Locate the cell with the specified text and output its [x, y] center coordinate. 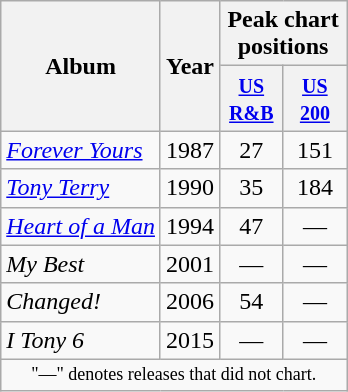
2001 [190, 264]
1994 [190, 226]
Year [190, 66]
Tony Terry [81, 188]
My Best [81, 264]
Changed! [81, 302]
US 200 [315, 98]
US R&B [252, 98]
27 [252, 150]
184 [315, 188]
47 [252, 226]
151 [315, 150]
1987 [190, 150]
I Tony 6 [81, 340]
Heart of a Man [81, 226]
54 [252, 302]
35 [252, 188]
2015 [190, 340]
1990 [190, 188]
Peak chart positions [284, 34]
2006 [190, 302]
Album [81, 66]
"—" denotes releases that did not chart. [174, 374]
Forever Yours [81, 150]
